From the cell containing the given text, extract its center point as [X, Y] coordinate. 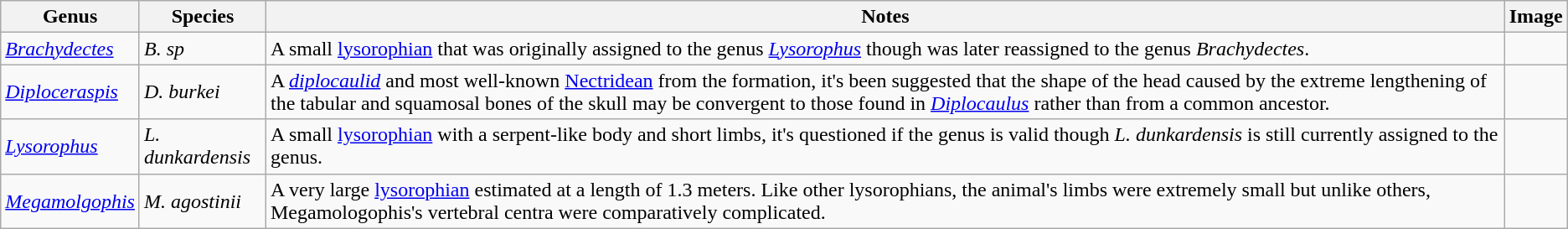
Species [203, 17]
Notes [885, 17]
Brachydectes [70, 49]
A small lysorophian that was originally assigned to the genus Lysorophus though was later reassigned to the genus Brachydectes. [885, 49]
D. burkei [203, 92]
Megamolgophis [70, 201]
L. dunkardensis [203, 146]
Image [1536, 17]
M. agostinii [203, 201]
B. sp [203, 49]
Genus [70, 17]
Lysorophus [70, 146]
Diploceraspis [70, 92]
